From the cell containing the given text, extract its center point as (X, Y) coordinate. 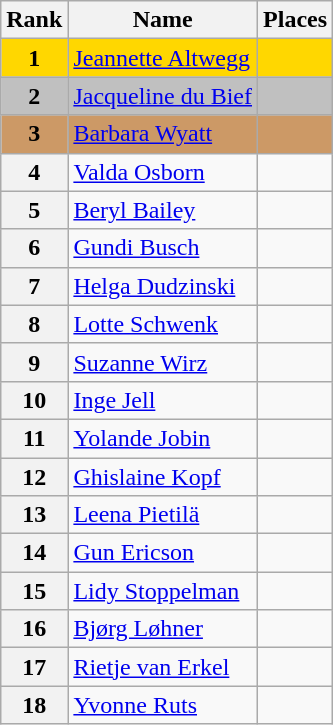
2 (34, 96)
8 (34, 324)
15 (34, 591)
Suzanne Wirz (163, 362)
Barbara Wyatt (163, 134)
16 (34, 629)
Jacqueline du Bief (163, 96)
18 (34, 705)
Inge Jell (163, 400)
1 (34, 58)
Leena Pietilä (163, 515)
Lidy Stoppelman (163, 591)
Rietje van Erkel (163, 667)
Bjørg Løhner (163, 629)
Valda Osborn (163, 172)
14 (34, 553)
Yolande Jobin (163, 438)
6 (34, 248)
Helga Dudzinski (163, 286)
Yvonne Ruts (163, 705)
13 (34, 515)
5 (34, 210)
Gun Ericson (163, 553)
9 (34, 362)
Lotte Schwenk (163, 324)
17 (34, 667)
Jeannette Altwegg (163, 58)
Ghislaine Kopf (163, 477)
7 (34, 286)
Gundi Busch (163, 248)
11 (34, 438)
12 (34, 477)
Rank (34, 20)
Name (163, 20)
3 (34, 134)
10 (34, 400)
4 (34, 172)
Beryl Bailey (163, 210)
Places (296, 20)
